Extract the (X, Y) coordinate from the center of the cell holding the provided text.  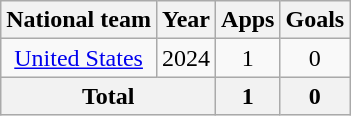
Apps (248, 20)
United States (79, 58)
Year (186, 20)
2024 (186, 58)
National team (79, 20)
Total (108, 96)
Goals (315, 20)
